Determine the [X, Y] coordinate at the center of the cell enclosing the given text.  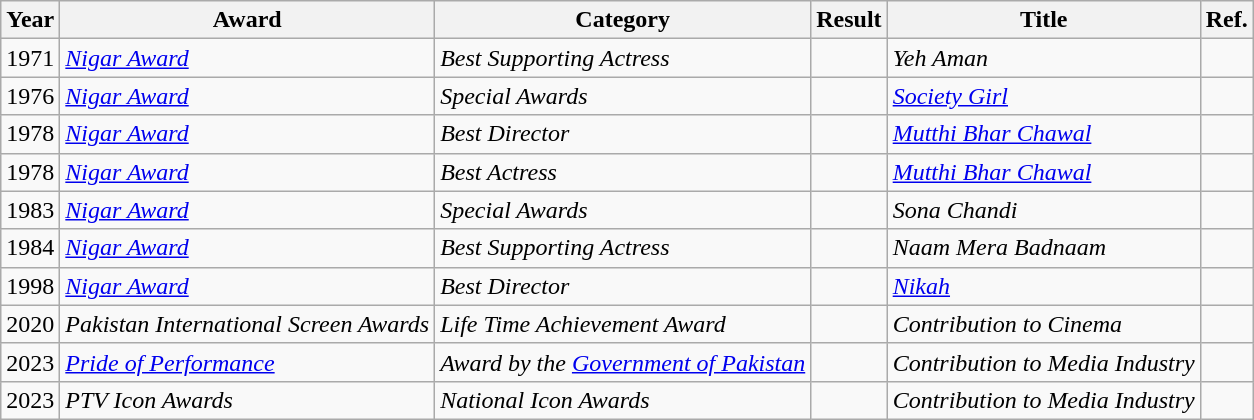
Yeh Aman [1044, 58]
Year [30, 20]
2020 [30, 324]
Award [248, 20]
Result [849, 20]
National Icon Awards [623, 400]
Sona Chandi [1044, 210]
PTV Icon Awards [248, 400]
Pakistan International Screen Awards [248, 324]
Nikah [1044, 286]
Award by the Government of Pakistan [623, 362]
Pride of Performance [248, 362]
Society Girl [1044, 96]
Best Actress [623, 172]
1971 [30, 58]
Life Time Achievement Award [623, 324]
Category [623, 20]
Title [1044, 20]
Naam Mera Badnaam [1044, 248]
1984 [30, 248]
1998 [30, 286]
1976 [30, 96]
1983 [30, 210]
Contribution to Cinema [1044, 324]
Ref. [1226, 20]
